Extract the (x, y) coordinate from the center of the cell holding the provided text.  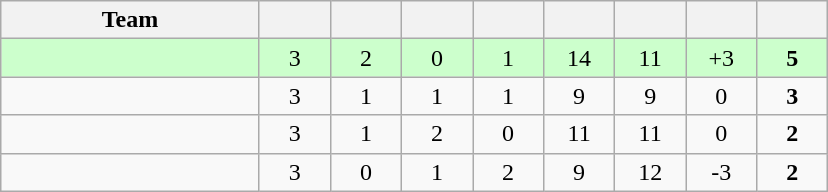
5 (792, 58)
+3 (722, 58)
-3 (722, 172)
Team (130, 20)
12 (650, 172)
14 (580, 58)
